For the text-containing cell, return its midpoint in [X, Y] coordinate format. 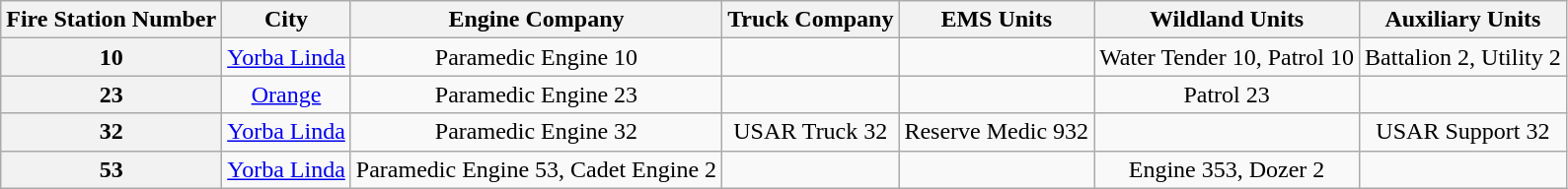
Patrol 23 [1228, 94]
Battalion 2, Utility 2 [1463, 57]
Fire Station Number [112, 20]
Engine 353, Dozer 2 [1228, 169]
USAR Support 32 [1463, 132]
Paramedic Engine 23 [536, 94]
23 [112, 94]
Paramedic Engine 32 [536, 132]
32 [112, 132]
10 [112, 57]
Paramedic Engine 53, Cadet Engine 2 [536, 169]
Engine Company [536, 20]
Auxiliary Units [1463, 20]
City [286, 20]
53 [112, 169]
Orange [286, 94]
Wildland Units [1228, 20]
Paramedic Engine 10 [536, 57]
Truck Company [811, 20]
USAR Truck 32 [811, 132]
Water Tender 10, Patrol 10 [1228, 57]
Reserve Medic 932 [997, 132]
EMS Units [997, 20]
